Determine the (x, y) coordinate at the center of the cell enclosing the given text.  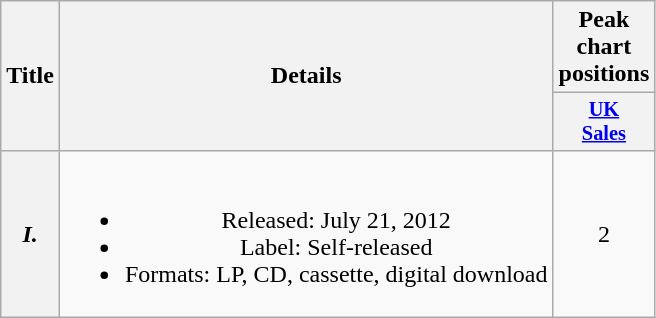
UKSales (604, 122)
Title (30, 76)
Released: July 21, 2012Label: Self-releasedFormats: LP, CD, cassette, digital download (306, 234)
I. (30, 234)
Details (306, 76)
Peak chart positions (604, 47)
2 (604, 234)
